Search for the cell housing the specified text and yield its (X, Y) center coordinate. 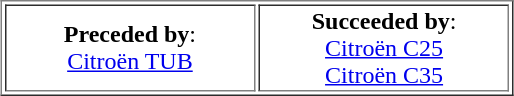
Succeeded by:Citroën C25Citroën C35 (384, 48)
Preceded by:Citroën TUB (130, 48)
